Return (x, y) of the center of cell containing provided text 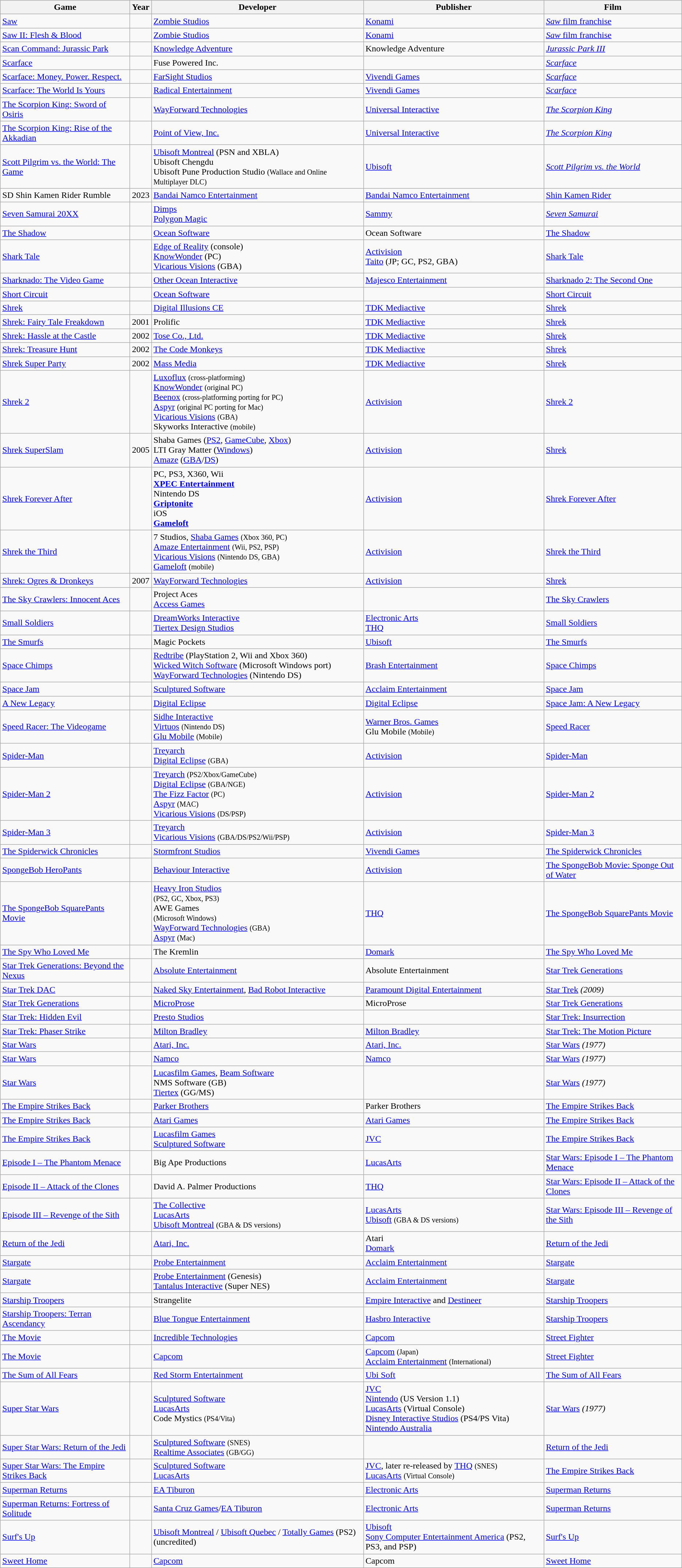
Shrek: Hassle at the Castle (65, 336)
TreyarchDigital Eclipse (GBA) (258, 755)
Sculptured SoftwareLucasArtsCode Mystics (PS4/Vita) (258, 1409)
Shaba Games (PS2, GameCube, Xbox)LTI Gray Matter (Windows)Amaze (GBA/DS) (258, 450)
Lucasfilm Games, Beam SoftwareNMS Software (GB)Tiertex (GG/MS) (258, 1083)
Magic Pockets (258, 642)
Episode I – The Phantom Menace (65, 1163)
Probe Entertainment (258, 1262)
Radical Entertainment (258, 90)
Majesco Entertainment (454, 280)
Sharknado: The Video Game (65, 280)
Ubi Soft (454, 1375)
Film (613, 7)
David A. Palmer Productions (258, 1186)
2023 (141, 195)
2007 (141, 580)
Shrek SuperSlam (65, 450)
Year (141, 7)
Space Jam: A New Legacy (613, 703)
Scott Pilgrim vs. the World (613, 166)
PC, PS3, X360, WiiXPEC EntertainmentNintendo DSGriptoniteiOSGameloft (258, 499)
Brash Entertainment (454, 666)
Treyarch (PS2/Xbox/GameCube)Digital Eclipse (GBA/NGE)The Fizz Factor (PC)Aspyr (MAC)Vicarious Visions (DS/PSP) (258, 794)
Starship Troopers: Terran Ascendancy (65, 1319)
FarSight Studios (258, 77)
Speed Racer: The Videogame (65, 727)
TreyarchVicarious Visions (GBA/DS/PS2/Wii/PSP) (258, 832)
Episode III – Revenge of the Sith (65, 1215)
Digital Illusions CE (258, 308)
Redtribe (PlayStation 2, Wii and Xbox 360)Wicked Witch Software (Microsoft Windows port)WayForward Technologies (Nintendo DS) (258, 666)
Sharknado 2: The Second One (613, 280)
Star Wars: Episode II – Attack of the Clones (613, 1186)
Shin Kamen Rider (613, 195)
Star Trek DAC (65, 989)
ActivisionTaito (JP; GC, PS2, GBA) (454, 257)
Ubisoft Montreal / Ubisoft Quebec / Totally Games (PS2) (uncredited) (258, 1537)
Blue Tongue Entertainment (258, 1319)
Atari Domark (454, 1244)
Sidhe InteractiveVirtuos (Nintendo DS)Glu Mobile (Mobile) (258, 727)
Naked Sky Entertainment, Bad Robot Interactive (258, 989)
Shrek: Treasure Hunt (65, 350)
Warner Bros. GamesGlu Mobile (Mobile) (454, 727)
DreamWorks InteractiveTiertex Design Studios (258, 623)
Shrek: Ogres & Dronkeys (65, 580)
Star Trek: Insurrection (613, 1017)
Super Star Wars (65, 1409)
The Sky Crawlers: Innocent Aces (65, 599)
Ubisoft Montreal (PSN and XBLA) Ubisoft Chengdu Ubisoft Pune Production Studio (Wallace and Online Multiplayer DLC) (258, 166)
Star Wars: Episode III – Revenge of the Sith (613, 1215)
Big Ape Productions (258, 1163)
Developer (258, 7)
Capcom (Japan)Acclaim Entertainment (International) (454, 1356)
Star Trek (2009) (613, 989)
Strangelite (258, 1300)
Episode II – Attack of the Clones (65, 1186)
The Kremlin (258, 952)
Point of View, Inc. (258, 133)
EA Tiburon (258, 1490)
Prolific (258, 322)
2001 (141, 322)
Hasbro Interactive (454, 1319)
Star Trek Generations: Beyond the Nexus (65, 970)
The Code Monkeys (258, 350)
Star Trek: Phaser Strike (65, 1031)
Lucasfilm GamesSculptured Software (258, 1139)
UbisoftSony Computer Entertainment America (PS2, PS3, and PSP) (454, 1537)
2005 (141, 450)
The Sky Crawlers (613, 599)
Sculptured Software (258, 689)
Domark (454, 952)
Heavy Iron Studios(PS2, GC, Xbox, PS3)AWE Games(Microsoft Windows)WayForward Technologies (GBA)Aspyr (Mac) (258, 913)
Saw (65, 21)
JVC (454, 1139)
Edge of Reality (console)KnowWonder (PC)Vicarious Visions (GBA) (258, 257)
Paramount Digital Entertainment (454, 989)
Presto Studios (258, 1017)
A New Legacy (65, 703)
SD Shin Kamen Rider Rumble (65, 195)
JVCNintendo (US Version 1.1)LucasArts (Virtual Console)Disney Interactive Studios (PS4/PS Vita)Nintendo Australia (454, 1409)
The Scorpion King: Rise of the Akkadian (65, 133)
Publisher (454, 7)
Electronic ArtsTHQ (454, 623)
Stormfront Studios (258, 851)
Star Wars: Episode I – The Phantom Menace (613, 1163)
JVC, later re-released by THQ (SNES)LucasArts (Virtual Console) (454, 1471)
7 Studios, Shaba Games (Xbox 360, PC)Amaze Entertainment (Wii, PS2, PSP)Vicarious Visions (Nintendo DS, GBA)Gameloft (mobile) (258, 552)
The CollectiveLucasArtsUbisoft Montreal (GBA & DS versions) (258, 1215)
Behaviour Interactive (258, 870)
Red Storm Entertainment (258, 1375)
Tose Co., Ltd. (258, 336)
Super Star Wars: The Empire Strikes Back (65, 1471)
Saw II: Flesh & Blood (65, 35)
Santa Cruz Games/EA Tiburon (258, 1508)
Sculptured SoftwareLucasArts (258, 1471)
Super Star Wars: Return of the Jedi (65, 1447)
Probe Entertainment (Genesis) Tantalus Interactive (Super NES) (258, 1281)
Scan Command: Jurassic Park (65, 49)
Sculptured Software (SNES)Realtime Associates (GB/GG) (258, 1447)
Empire Interactive and Destineer (454, 1300)
The Scorpion King: Sword of Osiris (65, 109)
Star Trek: Hidden Evil (65, 1017)
Scott Pilgrim vs. the World: The Game (65, 166)
Dimps Polygon Magic (258, 214)
Project AcesAccess Games (258, 599)
Seven Samurai 20XX (65, 214)
Shrek: Fairy Tale Freakdown (65, 322)
Game (65, 7)
Jurassic Park III (613, 49)
Fuse Powered Inc. (258, 63)
Star Trek: The Motion Picture (613, 1031)
SpongeBob HeroPants (65, 870)
Scarface: Money. Power. Respect. (65, 77)
Shrek Super Party (65, 363)
Superman Returns: Fortress of Solitude (65, 1508)
Speed Racer (613, 727)
Scarface: The World Is Yours (65, 90)
LucasArtsUbisoft (GBA & DS versions) (454, 1215)
Seven Samurai (613, 214)
The SpongeBob Movie: Sponge Out of Water (613, 870)
Incredible Technologies (258, 1337)
Other Ocean Interactive (258, 280)
Mass Media (258, 363)
LucasArts (454, 1163)
Sammy (454, 214)
